For the text-containing cell, return its midpoint in (X, Y) coordinate format. 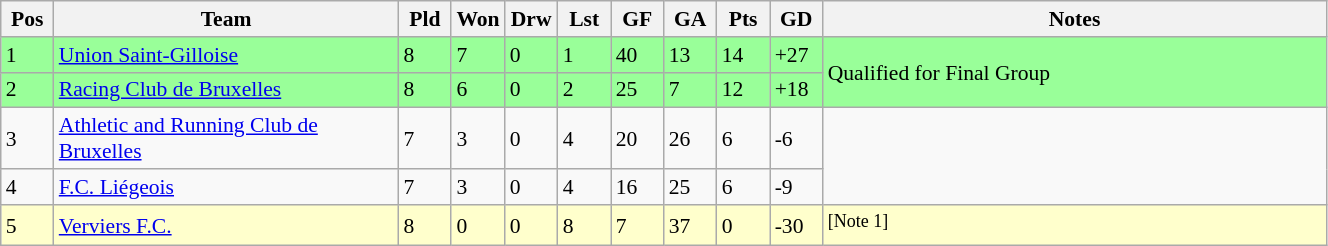
GA (690, 19)
Won (478, 19)
37 (690, 226)
Pts (744, 19)
12 (744, 90)
13 (690, 55)
Racing Club de Bruxelles (226, 90)
20 (638, 138)
+27 (796, 55)
[Note 1] (1075, 226)
Pos (28, 19)
5 (28, 226)
GD (796, 19)
16 (638, 187)
Lst (584, 19)
26 (690, 138)
40 (638, 55)
Athletic and Running Club de Bruxelles (226, 138)
-30 (796, 226)
Qualified for Final Group (1075, 72)
Pld (424, 19)
Notes (1075, 19)
GF (638, 19)
+18 (796, 90)
Drw (532, 19)
-9 (796, 187)
Union Saint-Gilloise (226, 55)
-6 (796, 138)
F.C. Liégeois (226, 187)
Team (226, 19)
14 (744, 55)
Verviers F.C. (226, 226)
